Scan for the cell matching the given text and deliver its [x, y] coordinate at center. 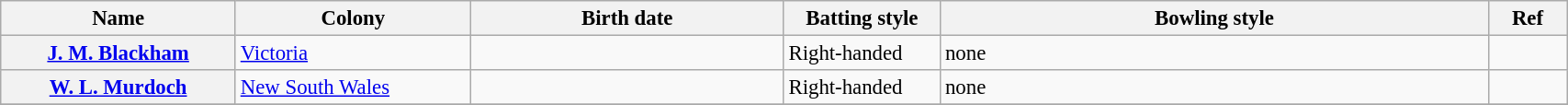
Bowling style [1214, 18]
Victoria [353, 53]
New South Wales [353, 87]
Birth date [626, 18]
Ref [1527, 18]
Batting style [862, 18]
Colony [353, 18]
Name [118, 18]
J. M. Blackham [118, 53]
W. L. Murdoch [118, 87]
